Identify which cell holds the provided text, then report its [x, y] central coordinate. 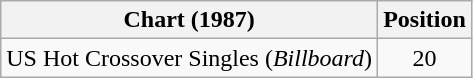
Position [425, 20]
US Hot Crossover Singles (Billboard) [190, 58]
20 [425, 58]
Chart (1987) [190, 20]
